For the text-containing cell, return its midpoint in (X, Y) coordinate format. 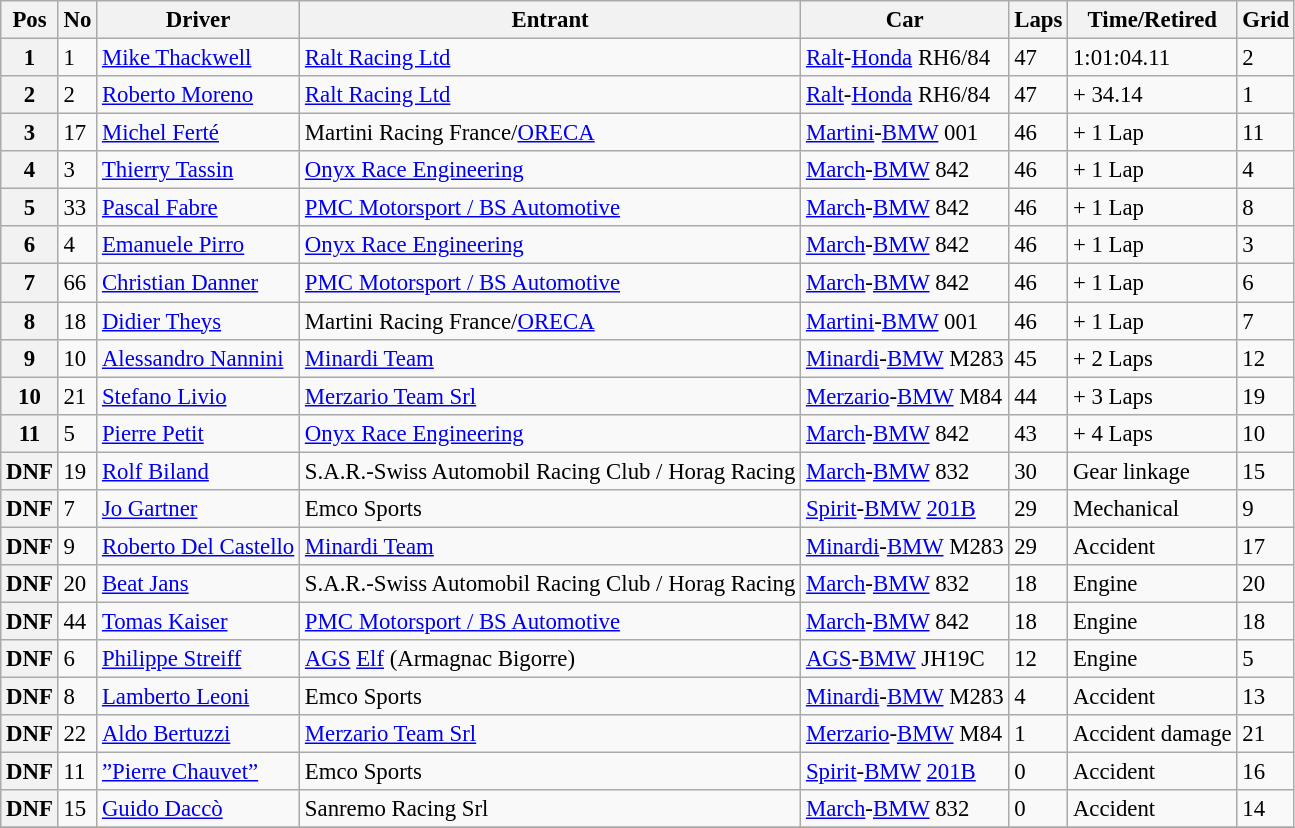
Beat Jans (198, 584)
Pos (30, 20)
AGS Elf (Armagnac Bigorre) (550, 659)
Laps (1038, 20)
Rolf Biland (198, 471)
22 (77, 734)
16 (1266, 772)
Philippe Streiff (198, 659)
Gear linkage (1152, 471)
”Pierre Chauvet” (198, 772)
Accident damage (1152, 734)
14 (1266, 809)
Alessandro Nannini (198, 358)
+ 34.14 (1152, 95)
Roberto Moreno (198, 95)
+ 3 Laps (1152, 396)
+ 2 Laps (1152, 358)
Christian Danner (198, 283)
Jo Gartner (198, 509)
Mike Thackwell (198, 58)
1:01:04.11 (1152, 58)
Pascal Fabre (198, 208)
AGS-BMW JH19C (905, 659)
30 (1038, 471)
Didier Theys (198, 321)
13 (1266, 697)
Aldo Bertuzzi (198, 734)
66 (77, 283)
Mechanical (1152, 509)
+ 4 Laps (1152, 433)
33 (77, 208)
Time/Retired (1152, 20)
No (77, 20)
Pierre Petit (198, 433)
Roberto Del Castello (198, 546)
43 (1038, 433)
45 (1038, 358)
Driver (198, 20)
Car (905, 20)
Thierry Tassin (198, 170)
Guido Daccò (198, 809)
Entrant (550, 20)
Emanuele Pirro (198, 245)
Lamberto Leoni (198, 697)
Stefano Livio (198, 396)
Michel Ferté (198, 133)
Tomas Kaiser (198, 621)
Grid (1266, 20)
Sanremo Racing Srl (550, 809)
